Return [x, y] of the center of cell containing provided text 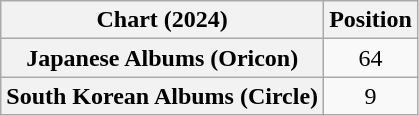
Position [371, 20]
9 [371, 96]
Chart (2024) [162, 20]
64 [371, 58]
South Korean Albums (Circle) [162, 96]
Japanese Albums (Oricon) [162, 58]
